Search for the cell housing the specified text and yield its (x, y) center coordinate. 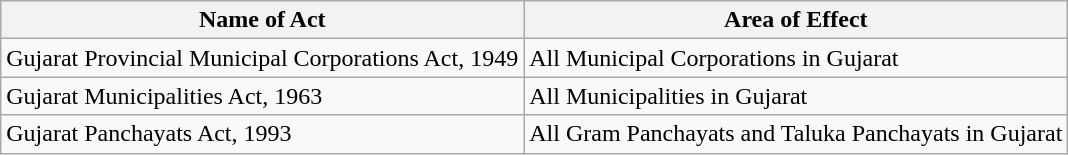
Name of Act (262, 20)
All Gram Panchayats and Taluka Panchayats in Gujarat (796, 134)
Gujarat Municipalities Act, 1963 (262, 96)
All Municipalities in Gujarat (796, 96)
Area of Effect (796, 20)
All Municipal Corporations in Gujarat (796, 58)
Gujarat Panchayats Act, 1993 (262, 134)
Gujarat Provincial Municipal Corporations Act, 1949 (262, 58)
